For the text-containing cell, return its midpoint in (X, Y) coordinate format. 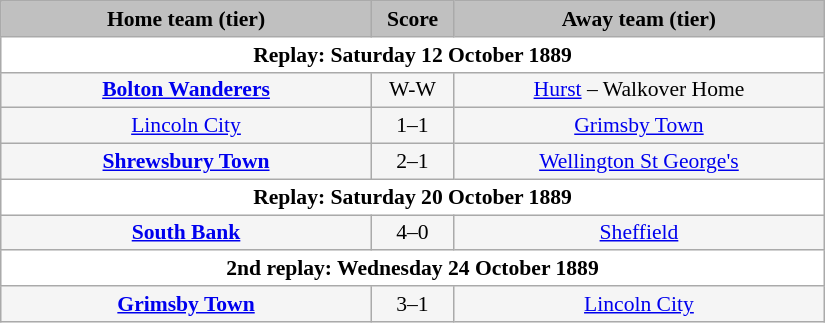
1–1 (412, 126)
W-W (412, 90)
Wellington St George's (640, 162)
2nd replay: Wednesday 24 October 1889 (413, 269)
4–0 (412, 233)
Hurst – Walkover Home (640, 90)
3–1 (412, 304)
Shrewsbury Town (186, 162)
Replay: Saturday 12 October 1889 (413, 55)
Away team (tier) (640, 19)
Home team (tier) (186, 19)
Bolton Wanderers (186, 90)
2–1 (412, 162)
South Bank (186, 233)
Sheffield (640, 233)
Replay: Saturday 20 October 1889 (413, 197)
Score (412, 19)
